Determine the (X, Y) coordinate at the center of the cell enclosing the given text.  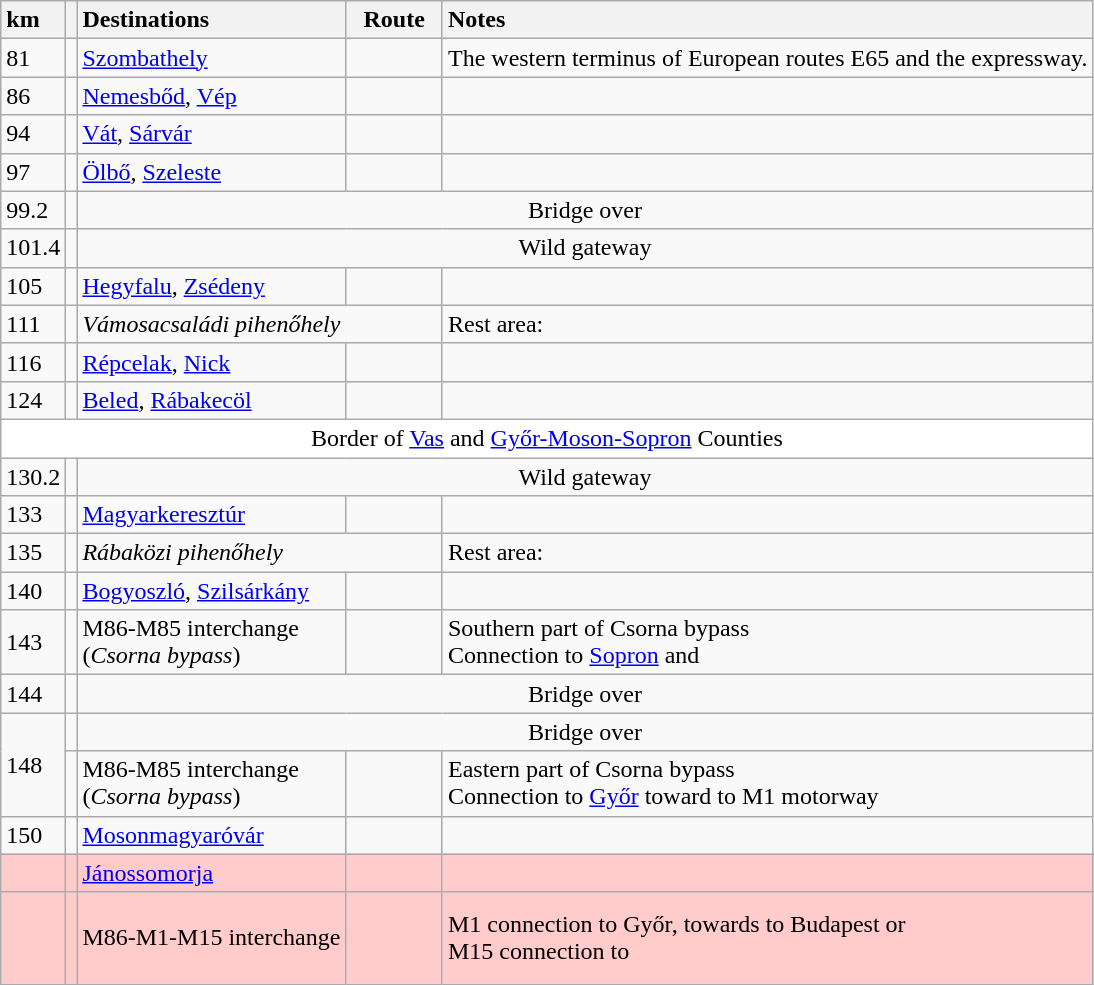
94 (34, 134)
81 (34, 58)
Vámosacsaládi pihenőhely (260, 324)
140 (34, 591)
The western terminus of European routes E65 and the expressway. (768, 58)
124 (34, 400)
133 (34, 515)
Destinations (212, 20)
130.2 (34, 477)
148 (34, 764)
Ölbő, Szeleste (212, 172)
143 (34, 642)
Eastern part of Csorna bypassConnection to Győr toward to M1 motorway (768, 784)
97 (34, 172)
Notes (768, 20)
Nemesbőd, Vép (212, 96)
105 (34, 286)
Magyarkeresztúr (212, 515)
111 (34, 324)
Beled, Rábakecöl (212, 400)
Szombathely (212, 58)
Répcelak, Nick (212, 362)
M1 connection to Győr, towards to Budapest or M15 connection to (768, 938)
Mosonmagyaróvár (212, 835)
116 (34, 362)
Hegyfalu, Zsédeny (212, 286)
Jánossomorja (212, 873)
Bogyoszló, Szilsárkány (212, 591)
86 (34, 96)
144 (34, 694)
km (34, 20)
Southern part of Csorna bypassConnection to Sopron and (768, 642)
Border of Vas and Győr-Moson-Sopron Counties (547, 438)
Route (394, 20)
135 (34, 553)
150 (34, 835)
99.2 (34, 210)
M86-M1-M15 interchange (212, 938)
101.4 (34, 248)
Rábaközi pihenőhely (260, 553)
Vát, Sárvár (212, 134)
